Return [X, Y] of the center of cell containing provided text 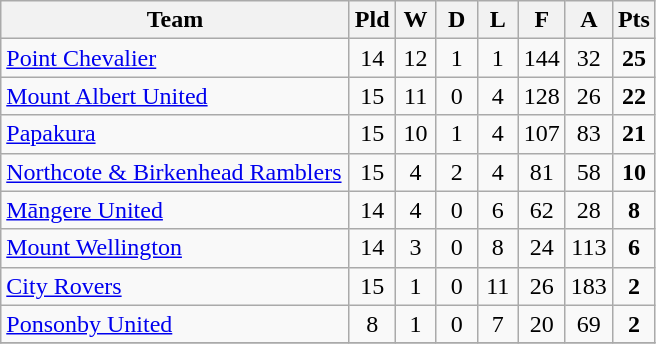
107 [542, 134]
3 [416, 248]
183 [588, 286]
Pts [634, 20]
24 [542, 248]
Point Chevalier [176, 58]
69 [588, 324]
Team [176, 20]
20 [542, 324]
144 [542, 58]
62 [542, 210]
113 [588, 248]
Mount Albert United [176, 96]
A [588, 20]
Northcote & Birkenhead Ramblers [176, 172]
83 [588, 134]
D [456, 20]
Ponsonby United [176, 324]
81 [542, 172]
Papakura [176, 134]
F [542, 20]
City Rovers [176, 286]
32 [588, 58]
25 [634, 58]
58 [588, 172]
12 [416, 58]
W [416, 20]
7 [498, 324]
Māngere United [176, 210]
28 [588, 210]
21 [634, 134]
L [498, 20]
128 [542, 96]
22 [634, 96]
Mount Wellington [176, 248]
Pld [372, 20]
